Locate the cell with the specified text and output its [X, Y] center coordinate. 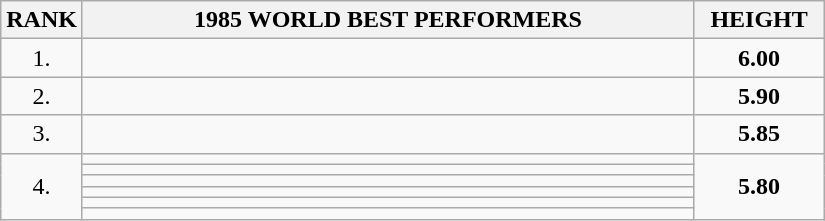
5.85 [760, 134]
6.00 [760, 58]
HEIGHT [760, 20]
5.80 [760, 186]
2. [42, 96]
3. [42, 134]
4. [42, 186]
5.90 [760, 96]
1985 WORLD BEST PERFORMERS [388, 20]
RANK [42, 20]
1. [42, 58]
